Locate the cell with the specified text and output its [x, y] center coordinate. 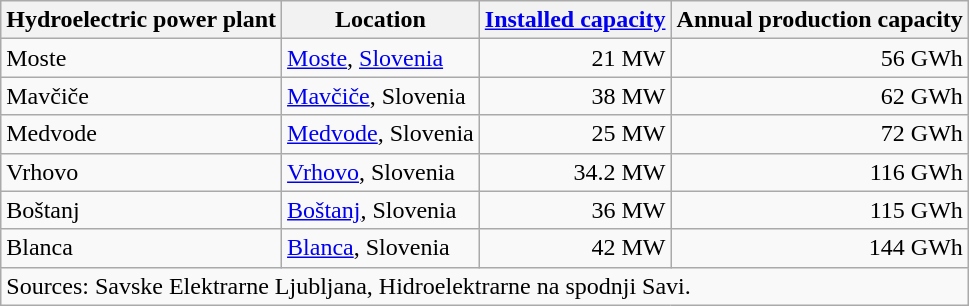
Boštanj, Slovenia [381, 210]
34.2 MW [575, 172]
115 GWh [820, 210]
Blanca, Slovenia [381, 248]
21 MW [575, 58]
Vrhovo [142, 172]
56 GWh [820, 58]
Annual production capacity [820, 20]
Boštanj [142, 210]
144 GWh [820, 248]
Hydroelectric power plant [142, 20]
25 MW [575, 134]
38 MW [575, 96]
62 GWh [820, 96]
Mavčiče [142, 96]
Vrhovo, Slovenia [381, 172]
72 GWh [820, 134]
Blanca [142, 248]
Location [381, 20]
Installed capacity [575, 20]
Sources: Savske Elektrarne Ljubljana, Hidroelektrarne na spodnji Savi. [485, 286]
Medvode [142, 134]
Moste, Slovenia [381, 58]
Mavčiče, Slovenia [381, 96]
Medvode, Slovenia [381, 134]
Moste [142, 58]
36 MW [575, 210]
116 GWh [820, 172]
42 MW [575, 248]
